Output the [x, y] coordinate of the center of the cell containing the given text.  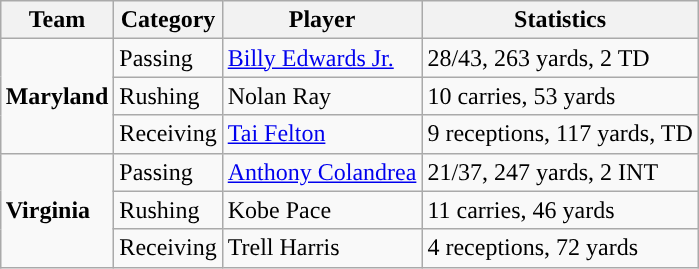
Team [57, 20]
11 carries, 46 yards [560, 210]
Category [168, 20]
Tai Felton [322, 134]
Kobe Pace [322, 210]
21/37, 247 yards, 2 INT [560, 172]
9 receptions, 117 yards, TD [560, 134]
Maryland [57, 96]
28/43, 263 yards, 2 TD [560, 58]
Player [322, 20]
Anthony Colandrea [322, 172]
Virginia [57, 210]
Trell Harris [322, 248]
Statistics [560, 20]
Billy Edwards Jr. [322, 58]
10 carries, 53 yards [560, 96]
4 receptions, 72 yards [560, 248]
Nolan Ray [322, 96]
